Pinpoint the cell where the given text exists, returning its [x, y] midpoint coordinate. 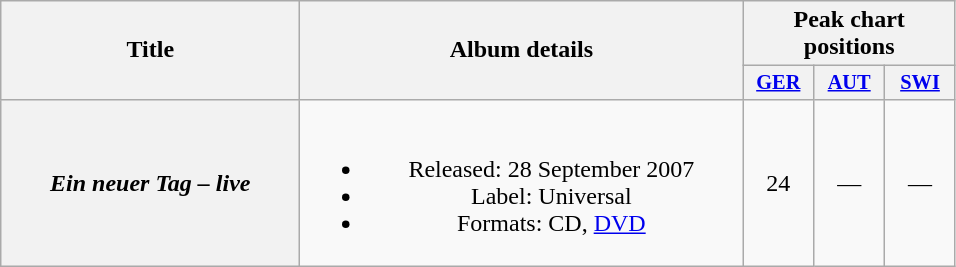
SWI [920, 83]
Ein neuer Tag – live [150, 182]
Album details [522, 50]
Title [150, 50]
24 [778, 182]
Peak chart positions [850, 34]
Released: 28 September 2007Label: UniversalFormats: CD, DVD [522, 182]
AUT [850, 83]
GER [778, 83]
